Detect which cell encompasses the target text, then output its [x, y] center coordinate. 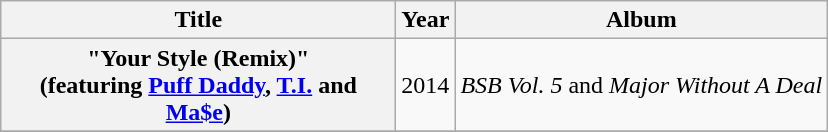
Album [642, 20]
Title [198, 20]
2014 [426, 85]
Year [426, 20]
BSB Vol. 5 and Major Without A Deal [642, 85]
"Your Style (Remix)"(featuring Puff Daddy, T.I. and Ma$e) [198, 85]
